Search for the cell housing the specified text and yield its [X, Y] center coordinate. 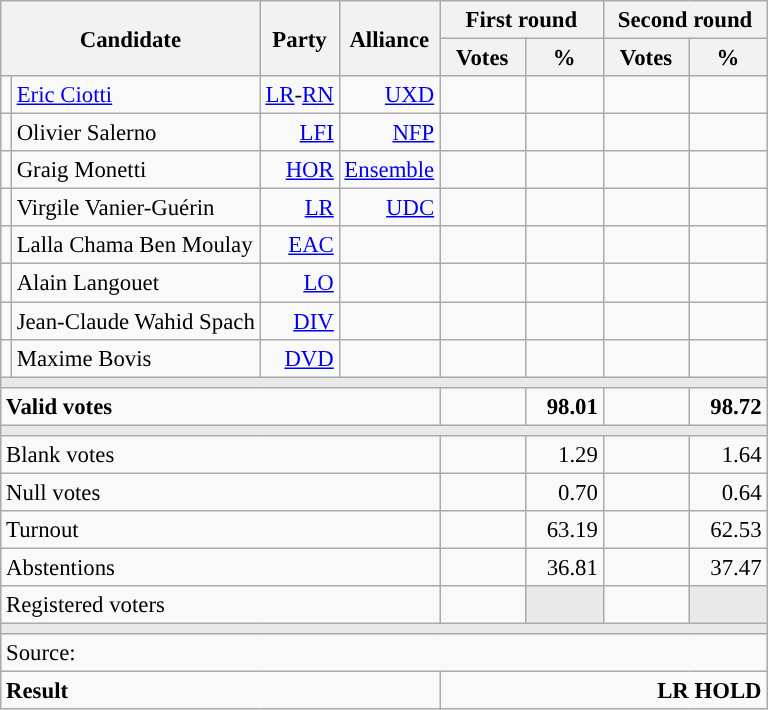
Party [300, 38]
DIV [300, 321]
UDC [389, 208]
Graig Monetti [136, 170]
LFI [300, 133]
HOR [300, 170]
Lalla Chama Ben Moulay [136, 245]
First round [522, 20]
Eric Ciotti [136, 95]
1.64 [728, 455]
0.64 [728, 492]
Valid votes [220, 406]
Result [220, 691]
Virgile Vanier-Guérin [136, 208]
LR HOLD [604, 691]
Alliance [389, 38]
Jean-Claude Wahid Spach [136, 321]
LR-RN [300, 95]
LR [300, 208]
DVD [300, 358]
37.47 [728, 567]
Ensemble [389, 170]
Abstentions [220, 567]
Blank votes [220, 455]
Registered voters [220, 605]
Olivier Salerno [136, 133]
Alain Langouet [136, 283]
63.19 [564, 530]
Second round [685, 20]
NFP [389, 133]
Maxime Bovis [136, 358]
1.29 [564, 455]
36.81 [564, 567]
Turnout [220, 530]
UXD [389, 95]
98.72 [728, 406]
Candidate [130, 38]
LO [300, 283]
62.53 [728, 530]
EAC [300, 245]
98.01 [564, 406]
Null votes [220, 492]
Source: [384, 653]
0.70 [564, 492]
